Return the [X, Y] coordinate for the center point of the cell that contains the specified text.  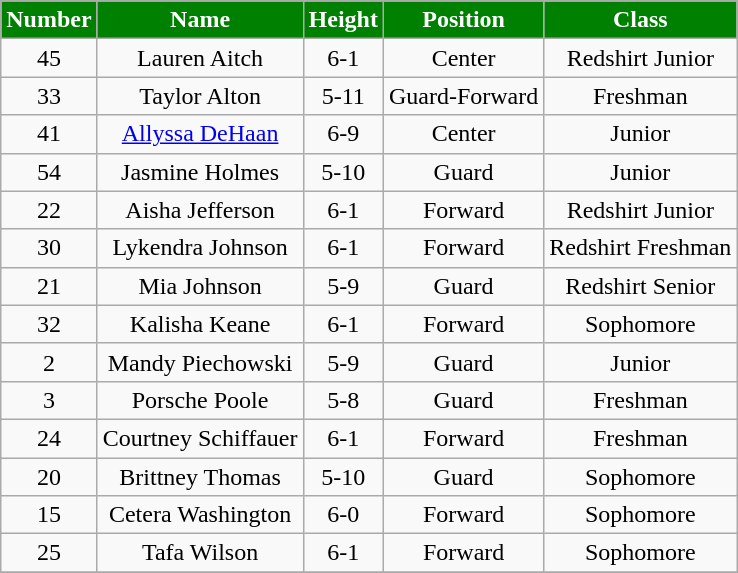
Courtney Schiffauer [200, 438]
Tafa Wilson [200, 553]
Lykendra Johnson [200, 248]
Allyssa DeHaan [200, 134]
45 [49, 58]
Name [200, 20]
Lauren Aitch [200, 58]
2 [49, 362]
6-0 [343, 515]
Mandy Piechowski [200, 362]
Guard-Forward [463, 96]
32 [49, 324]
Kalisha Keane [200, 324]
41 [49, 134]
3 [49, 400]
20 [49, 477]
Jasmine Holmes [200, 172]
15 [49, 515]
5-11 [343, 96]
54 [49, 172]
Porsche Poole [200, 400]
30 [49, 248]
Taylor Alton [200, 96]
Number [49, 20]
Redshirt Senior [640, 286]
Redshirt Freshman [640, 248]
33 [49, 96]
6-9 [343, 134]
Aisha Jefferson [200, 210]
22 [49, 210]
Brittney Thomas [200, 477]
Height [343, 20]
25 [49, 553]
Class [640, 20]
Mia Johnson [200, 286]
Cetera Washington [200, 515]
5-8 [343, 400]
24 [49, 438]
21 [49, 286]
Position [463, 20]
